Return the (x, y) coordinate for the center point of the cell that contains the specified text.  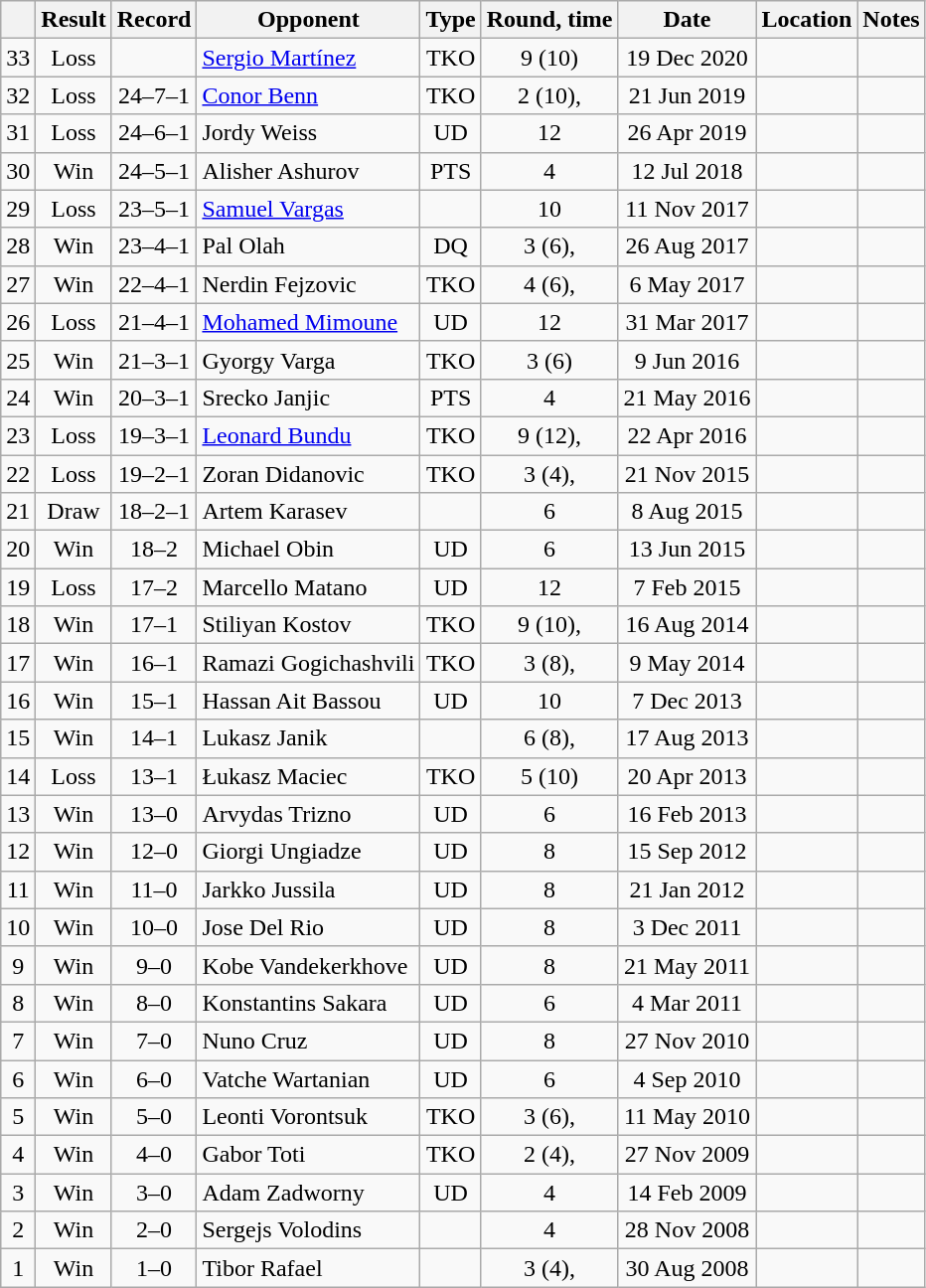
26 Apr 2019 (688, 133)
3 (18, 1193)
Record (154, 20)
DQ (451, 246)
7 Dec 2013 (688, 701)
Jordy Weiss (308, 133)
11 (18, 889)
Nerdin Fejzovic (308, 284)
23–4–1 (154, 246)
Kobe Vandekerkhove (308, 965)
23 (18, 435)
10–0 (154, 927)
18 (18, 625)
1 (18, 1268)
14 Feb 2009 (688, 1193)
27 (18, 284)
18–2 (154, 550)
13–0 (154, 814)
21 (18, 512)
3 (6) (549, 360)
22 Apr 2016 (688, 435)
4 Sep 2010 (688, 1078)
9 (10) (549, 58)
9 (18, 965)
Round, time (549, 20)
20 Apr 2013 (688, 776)
6–0 (154, 1078)
1–0 (154, 1268)
21 Jan 2012 (688, 889)
15 Sep 2012 (688, 852)
30 Aug 2008 (688, 1268)
12–0 (154, 852)
9 (10), (549, 625)
5 (18, 1117)
9 Jun 2016 (688, 360)
Sergejs Volodins (308, 1230)
5–0 (154, 1117)
Zoran Didanovic (308, 474)
28 Nov 2008 (688, 1230)
Samuel Vargas (308, 209)
Jarkko Jussila (308, 889)
16–1 (154, 663)
14 (18, 776)
17–2 (154, 587)
Stiliyan Kostov (308, 625)
31 (18, 133)
8 Aug 2015 (688, 512)
Type (451, 20)
3 Dec 2011 (688, 927)
11 May 2010 (688, 1117)
2–0 (154, 1230)
26 Aug 2017 (688, 246)
17–1 (154, 625)
Gabor Toti (308, 1155)
9 (12), (549, 435)
Pal Olah (308, 246)
Conor Benn (308, 95)
Nuno Cruz (308, 1041)
Lukasz Janik (308, 738)
Giorgi Ungiadze (308, 852)
8–0 (154, 1003)
19 Dec 2020 (688, 58)
28 (18, 246)
Ramazi Gogichashvili (308, 663)
Mohamed Mimoune (308, 322)
11 Nov 2017 (688, 209)
2 (18, 1230)
Arvydas Trizno (308, 814)
Notes (891, 20)
14–1 (154, 738)
16 (18, 701)
17 (18, 663)
33 (18, 58)
Vatche Wartanian (308, 1078)
13 (18, 814)
Draw (74, 512)
Artem Karasev (308, 512)
Tibor Rafael (308, 1268)
Alisher Ashurov (308, 171)
21 Nov 2015 (688, 474)
Date (688, 20)
16 Aug 2014 (688, 625)
5 (10) (549, 776)
Srecko Janjic (308, 398)
11–0 (154, 889)
15 (18, 738)
Adam Zadworny (308, 1193)
Sergio Martínez (308, 58)
Łukasz Maciec (308, 776)
Michael Obin (308, 550)
13 Jun 2015 (688, 550)
19–2–1 (154, 474)
26 (18, 322)
15–1 (154, 701)
16 Feb 2013 (688, 814)
21 Jun 2019 (688, 95)
21 May 2016 (688, 398)
Opponent (308, 20)
19–3–1 (154, 435)
19 (18, 587)
7 Feb 2015 (688, 587)
18–2–1 (154, 512)
Leonard Bundu (308, 435)
6 May 2017 (688, 284)
Hassan Ait Bassou (308, 701)
22–4–1 (154, 284)
21–4–1 (154, 322)
Gyorgy Varga (308, 360)
3–0 (154, 1193)
27 Nov 2010 (688, 1041)
24–6–1 (154, 133)
9–0 (154, 965)
24–5–1 (154, 171)
Leonti Vorontsuk (308, 1117)
20–3–1 (154, 398)
22 (18, 474)
21 May 2011 (688, 965)
25 (18, 360)
32 (18, 95)
Konstantins Sakara (308, 1003)
21–3–1 (154, 360)
Marcello Matano (308, 587)
27 Nov 2009 (688, 1155)
24 (18, 398)
24–7–1 (154, 95)
13–1 (154, 776)
3 (8), (549, 663)
20 (18, 550)
4 (6), (549, 284)
23–5–1 (154, 209)
30 (18, 171)
4–0 (154, 1155)
2 (10), (549, 95)
7–0 (154, 1041)
4 Mar 2011 (688, 1003)
7 (18, 1041)
2 (4), (549, 1155)
Result (74, 20)
12 Jul 2018 (688, 171)
9 May 2014 (688, 663)
6 (8), (549, 738)
Jose Del Rio (308, 927)
Location (807, 20)
29 (18, 209)
31 Mar 2017 (688, 322)
17 Aug 2013 (688, 738)
